Locate the cell with the specified text and output its (X, Y) center coordinate. 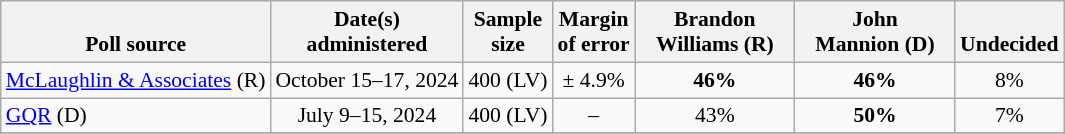
50% (875, 116)
Marginof error (594, 32)
Undecided (1009, 32)
Samplesize (508, 32)
July 9–15, 2024 (366, 116)
Date(s)administered (366, 32)
BrandonWilliams (R) (715, 32)
8% (1009, 80)
GQR (D) (136, 116)
October 15–17, 2024 (366, 80)
± 4.9% (594, 80)
43% (715, 116)
7% (1009, 116)
JohnMannion (D) (875, 32)
– (594, 116)
McLaughlin & Associates (R) (136, 80)
Poll source (136, 32)
